Return [X, Y] of the center of cell containing provided text 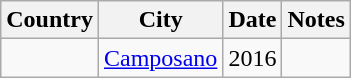
Camposano [160, 58]
Notes [316, 20]
2016 [252, 58]
City [160, 20]
Date [252, 20]
Country [50, 20]
